Extract the (X, Y) coordinate from the center of the cell holding the provided text.  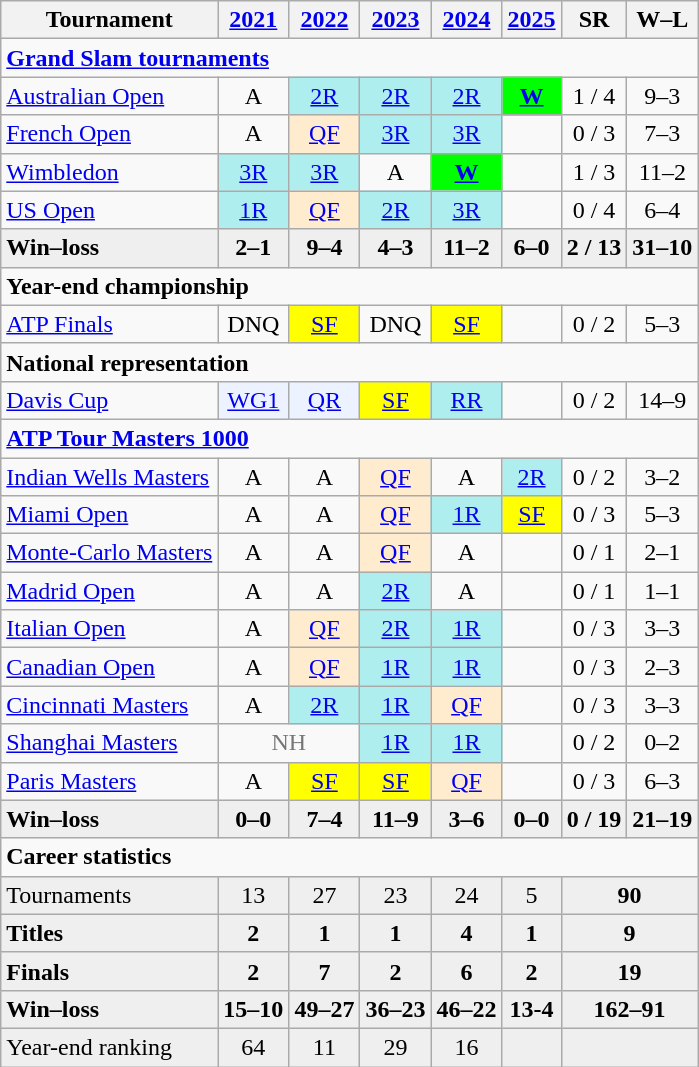
Miami Open (110, 515)
2022 (324, 20)
French Open (110, 134)
11 (324, 1047)
Titles (110, 933)
46–22 (466, 1009)
64 (254, 1047)
Year-end championship (350, 286)
W–L (662, 20)
WG1 (254, 400)
1–1 (662, 591)
6 (466, 971)
9–3 (662, 96)
2 / 13 (594, 248)
27 (324, 895)
Monte-Carlo Masters (110, 553)
9 (630, 933)
1 / 3 (594, 172)
Grand Slam tournaments (350, 58)
Australian Open (110, 96)
Canadian Open (110, 667)
16 (466, 1047)
Cincinnati Masters (110, 705)
Tournaments (110, 895)
2024 (466, 20)
National representation (350, 362)
162–91 (630, 1009)
Finals (110, 971)
RR (466, 400)
Davis Cup (110, 400)
15–10 (254, 1009)
QR (324, 400)
13 (254, 895)
6–3 (662, 781)
Italian Open (110, 629)
24 (466, 895)
Tournament (110, 20)
Year-end ranking (110, 1047)
14–9 (662, 400)
29 (396, 1047)
2025 (532, 20)
0 / 19 (594, 819)
19 (630, 971)
Wimbledon (110, 172)
6–4 (662, 210)
5 (532, 895)
7–4 (324, 819)
36–23 (396, 1009)
7–3 (662, 134)
9–4 (324, 248)
21–19 (662, 819)
2021 (254, 20)
3–6 (466, 819)
ATP Tour Masters 1000 (350, 438)
2023 (396, 20)
23 (396, 895)
US Open (110, 210)
Paris Masters (110, 781)
NH (289, 743)
49–27 (324, 1009)
11–9 (396, 819)
1 / 4 (594, 96)
Shanghai Masters (110, 743)
2–3 (662, 667)
4–3 (396, 248)
6–0 (532, 248)
31–10 (662, 248)
0–2 (662, 743)
90 (630, 895)
ATP Finals (110, 324)
13-4 (532, 1009)
Indian Wells Masters (110, 477)
0 / 4 (594, 210)
SR (594, 20)
Career statistics (350, 857)
Madrid Open (110, 591)
3–2 (662, 477)
7 (324, 971)
4 (466, 933)
